Identify which cell holds the provided text, then report its [X, Y] central coordinate. 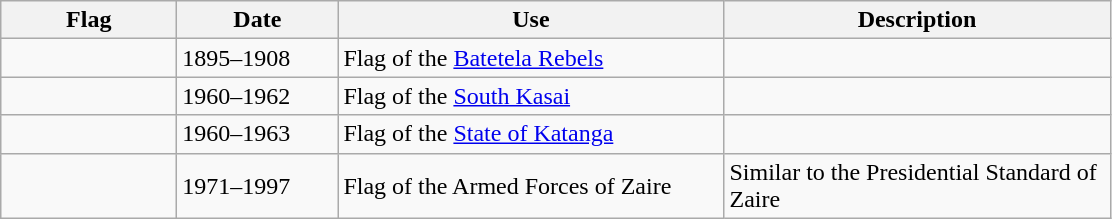
1960–1962 [258, 96]
Description [917, 20]
Date [258, 20]
Flag of the South Kasai [531, 96]
Similar to the Presidential Standard of Zaire [917, 186]
1895–1908 [258, 58]
1971–1997 [258, 186]
1960–1963 [258, 134]
Flag [89, 20]
Flag of the Armed Forces of Zaire [531, 186]
Flag of the State of Katanga [531, 134]
Use [531, 20]
Flag of the Batetela Rebels [531, 58]
